Search for the cell housing the specified text and yield its (x, y) center coordinate. 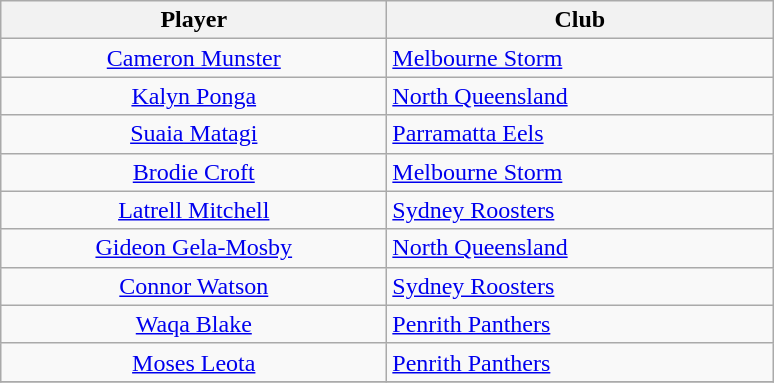
Latrell Mitchell (194, 210)
Gideon Gela-Mosby (194, 248)
Club (580, 20)
Kalyn Ponga (194, 96)
Connor Watson (194, 286)
Moses Leota (194, 362)
Brodie Croft (194, 172)
Parramatta Eels (580, 134)
Suaia Matagi (194, 134)
Waqa Blake (194, 324)
Cameron Munster (194, 58)
Player (194, 20)
